Return the (x, y) coordinate for the center point of the cell that contains the specified text.  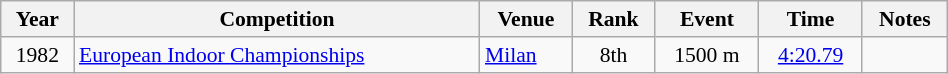
Year (38, 19)
4:20.79 (811, 55)
1500 m (707, 55)
Competition (277, 19)
Notes (904, 19)
Venue (526, 19)
Event (707, 19)
European Indoor Championships (277, 55)
Rank (614, 19)
Time (811, 19)
Milan (526, 55)
1982 (38, 55)
8th (614, 55)
